Return the [x, y] coordinate for the center point of the cell that contains the specified text.  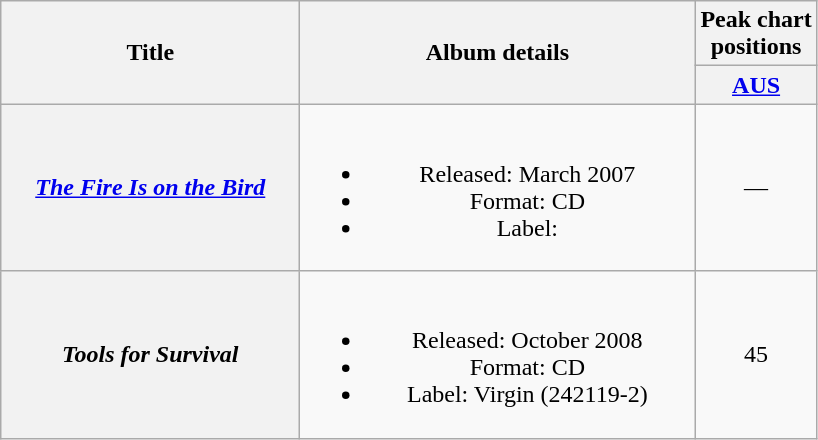
45 [756, 354]
Title [150, 52]
Album details [498, 52]
AUS [756, 85]
Peak chartpositions [756, 34]
Released: March 2007Format: CDLabel: [498, 188]
Tools for Survival [150, 354]
— [756, 188]
Released: October 2008Format: CDLabel: Virgin (242119-2) [498, 354]
The Fire Is on the Bird [150, 188]
